Return [x, y] of the center of cell containing provided text 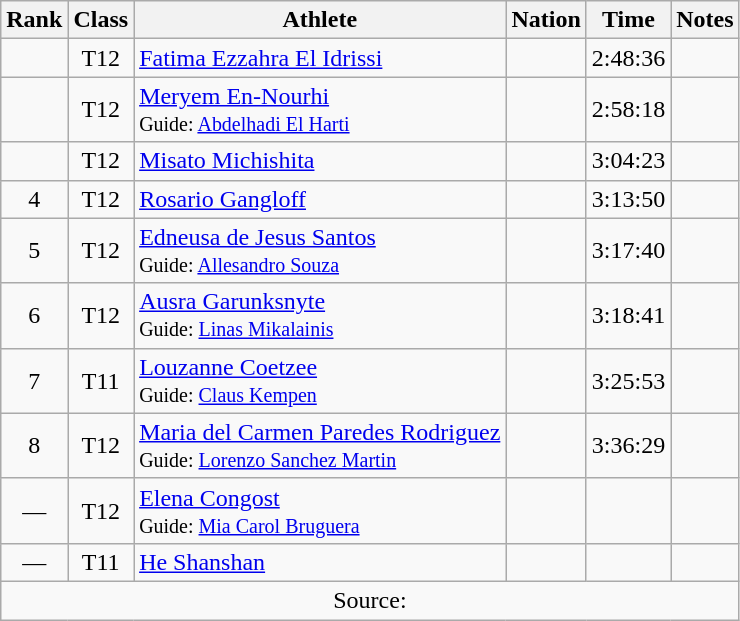
3:13:50 [628, 199]
4 [34, 199]
Athlete [320, 20]
Class [101, 20]
Elena CongostGuide: Mia Carol Bruguera [320, 510]
3:04:23 [628, 161]
Rosario Gangloff [320, 199]
Edneusa de Jesus SantosGuide: Allesandro Souza [320, 250]
Ausra GarunksnyteGuide: Linas Mikalainis [320, 316]
Maria del Carmen Paredes RodriguezGuide: Lorenzo Sanchez Martin [320, 446]
Time [628, 20]
3:17:40 [628, 250]
3:18:41 [628, 316]
2:58:18 [628, 110]
Meryem En-NourhiGuide: Abdelhadi El Harti [320, 110]
Misato Michishita [320, 161]
Nation [546, 20]
Rank [34, 20]
3:36:29 [628, 446]
6 [34, 316]
Source: [370, 600]
2:48:36 [628, 58]
7 [34, 380]
3:25:53 [628, 380]
Fatima Ezzahra El Idrissi [320, 58]
He Shanshan [320, 562]
Louzanne CoetzeeGuide: Claus Kempen [320, 380]
Notes [705, 20]
8 [34, 446]
5 [34, 250]
